Capture the cell that displays the provided text and extract its [x, y] central coordinate. 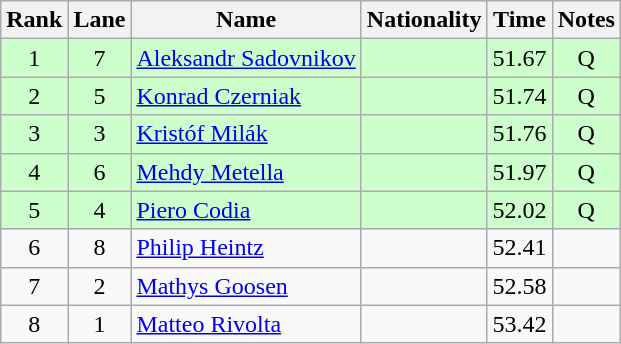
52.41 [520, 248]
51.67 [520, 58]
51.74 [520, 96]
Lane [100, 20]
52.58 [520, 286]
Rank [34, 20]
Mehdy Metella [246, 172]
Kristóf Milák [246, 134]
Mathys Goosen [246, 286]
52.02 [520, 210]
Konrad Czerniak [246, 96]
Name [246, 20]
Time [520, 20]
Nationality [424, 20]
Matteo Rivolta [246, 324]
51.76 [520, 134]
Notes [586, 20]
53.42 [520, 324]
Piero Codia [246, 210]
51.97 [520, 172]
Philip Heintz [246, 248]
Aleksandr Sadovnikov [246, 58]
